Capture the cell that displays the provided text and extract its (x, y) central coordinate. 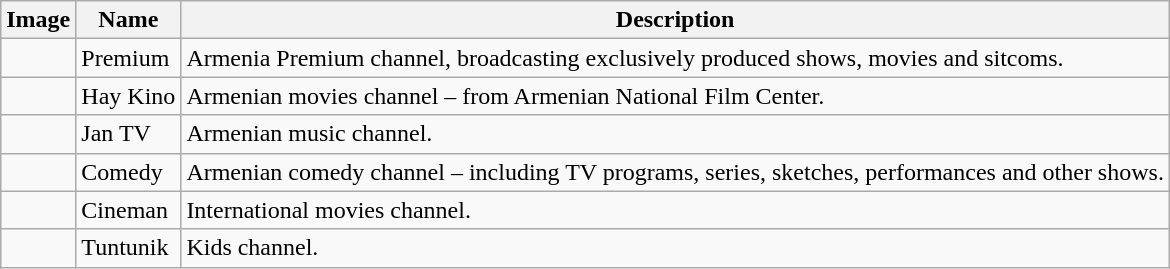
Armenian comedy channel – including TV programs, series, sketches, performances and other shows. (676, 172)
International movies channel. (676, 210)
Tuntunik (128, 248)
Image (38, 20)
Kids channel. (676, 248)
Armenia Premium channel, broadcasting exclusively produced shows, movies and sitcoms. (676, 58)
Cineman (128, 210)
Jan TV (128, 134)
Armenian music channel. (676, 134)
Armenian movies channel – from Armenian National Film Center. (676, 96)
Description (676, 20)
Hay Kino (128, 96)
Name (128, 20)
Comedy (128, 172)
Premium (128, 58)
